Return the (x, y) coordinate for the center point of the cell that contains the specified text.  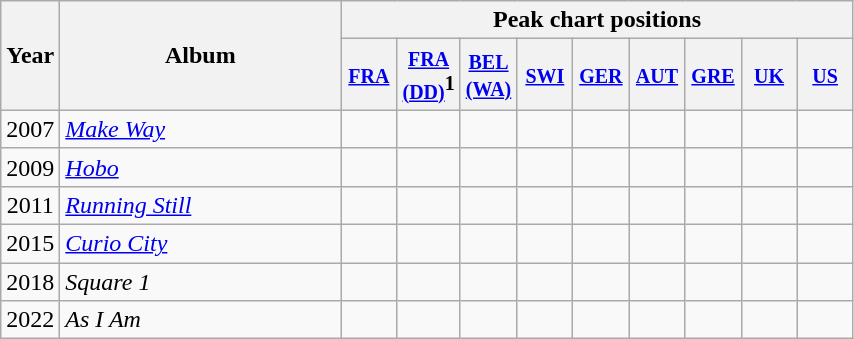
BEL (WA) (488, 75)
Running Still (200, 205)
As I Am (200, 320)
Hobo (200, 167)
Album (200, 56)
UK (769, 75)
FRA (369, 75)
2011 (30, 205)
Year (30, 56)
2018 (30, 282)
GRE (713, 75)
US (825, 75)
AUT (657, 75)
Peak chart positions (597, 20)
2009 (30, 167)
Curio City (200, 244)
Square 1 (200, 282)
Make Way (200, 129)
2022 (30, 320)
GER (601, 75)
2007 (30, 129)
2015 (30, 244)
SWI (545, 75)
FRA (DD)1 (428, 75)
